From the cell containing the given text, extract its center point as (x, y) coordinate. 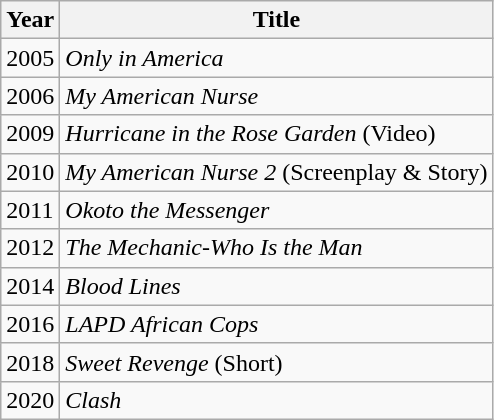
Sweet Revenge (Short) (276, 362)
The Mechanic-Who Is the Man (276, 248)
Clash (276, 400)
Title (276, 20)
2009 (30, 134)
Year (30, 20)
Blood Lines (276, 286)
2005 (30, 58)
2011 (30, 210)
2014 (30, 286)
2012 (30, 248)
LAPD African Cops (276, 324)
2010 (30, 172)
Okoto the Messenger (276, 210)
2006 (30, 96)
Only in America (276, 58)
2018 (30, 362)
2016 (30, 324)
Hurricane in the Rose Garden (Video) (276, 134)
2020 (30, 400)
My American Nurse (276, 96)
My American Nurse 2 (Screenplay & Story) (276, 172)
